Return the [x, y] coordinate for the center point of the cell that contains the specified text.  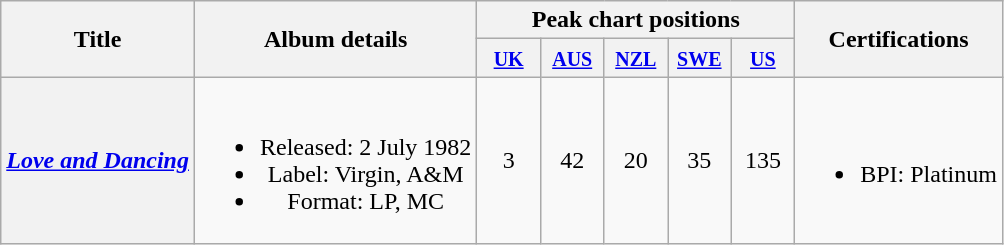
US [763, 58]
AUS [572, 58]
SWE [700, 58]
BPI: Platinum [899, 160]
20 [636, 160]
Love and Dancing [98, 160]
3 [509, 160]
UK [509, 58]
NZL [636, 58]
42 [572, 160]
Album details [335, 39]
Title [98, 39]
135 [763, 160]
Peak chart positions [636, 20]
35 [700, 160]
Released: 2 July 1982Label: Virgin, A&MFormat: LP, MC [335, 160]
Certifications [899, 39]
